Find where the given text appears and provide that cell's center as [X, Y] coordinate. 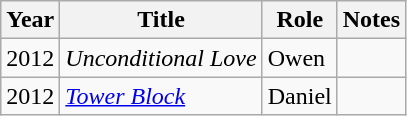
Role [300, 20]
Daniel [300, 96]
Tower Block [161, 96]
Unconditional Love [161, 58]
Year [30, 20]
Title [161, 20]
Owen [300, 58]
Notes [371, 20]
